Determine the (X, Y) coordinate at the center of the cell enclosing the given text.  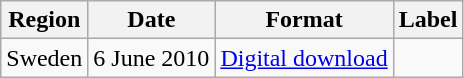
Label (428, 20)
Format (304, 20)
6 June 2010 (152, 58)
Sweden (44, 58)
Region (44, 20)
Date (152, 20)
Digital download (304, 58)
